Capture the cell that displays the provided text and extract its [x, y] central coordinate. 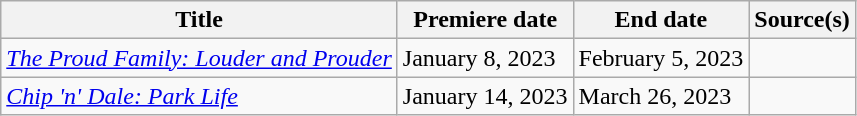
The Proud Family: Louder and Prouder [200, 58]
March 26, 2023 [661, 96]
February 5, 2023 [661, 58]
January 8, 2023 [485, 58]
January 14, 2023 [485, 96]
End date [661, 20]
Chip 'n' Dale: Park Life [200, 96]
Source(s) [802, 20]
Premiere date [485, 20]
Title [200, 20]
